From the cell containing the given text, extract its center point as [x, y] coordinate. 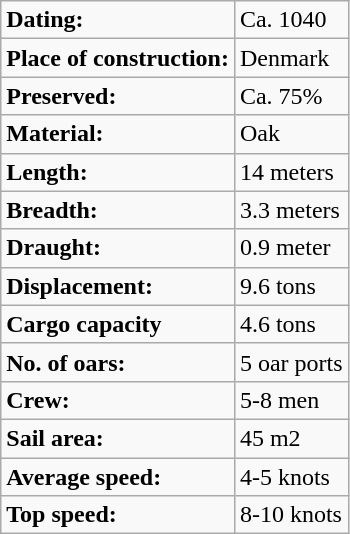
Length: [118, 172]
Denmark [291, 58]
No. of oars: [118, 362]
45 m2 [291, 438]
8-10 knots [291, 515]
Preserved: [118, 96]
Cargo capacity [118, 324]
Oak [291, 134]
Draught: [118, 248]
Crew: [118, 400]
5 oar ports [291, 362]
14 meters [291, 172]
4-5 knots [291, 477]
Breadth: [118, 210]
Ca. 1040 [291, 20]
4.6 tons [291, 324]
3.3 meters [291, 210]
Top speed: [118, 515]
0.9 meter [291, 248]
Dating: [118, 20]
Displacement: [118, 286]
Place of construction: [118, 58]
Average speed: [118, 477]
Ca. 75% [291, 96]
5-8 men [291, 400]
Sail area: [118, 438]
9.6 tons [291, 286]
Material: [118, 134]
